Detect which cell encompasses the target text, then output its (x, y) center coordinate. 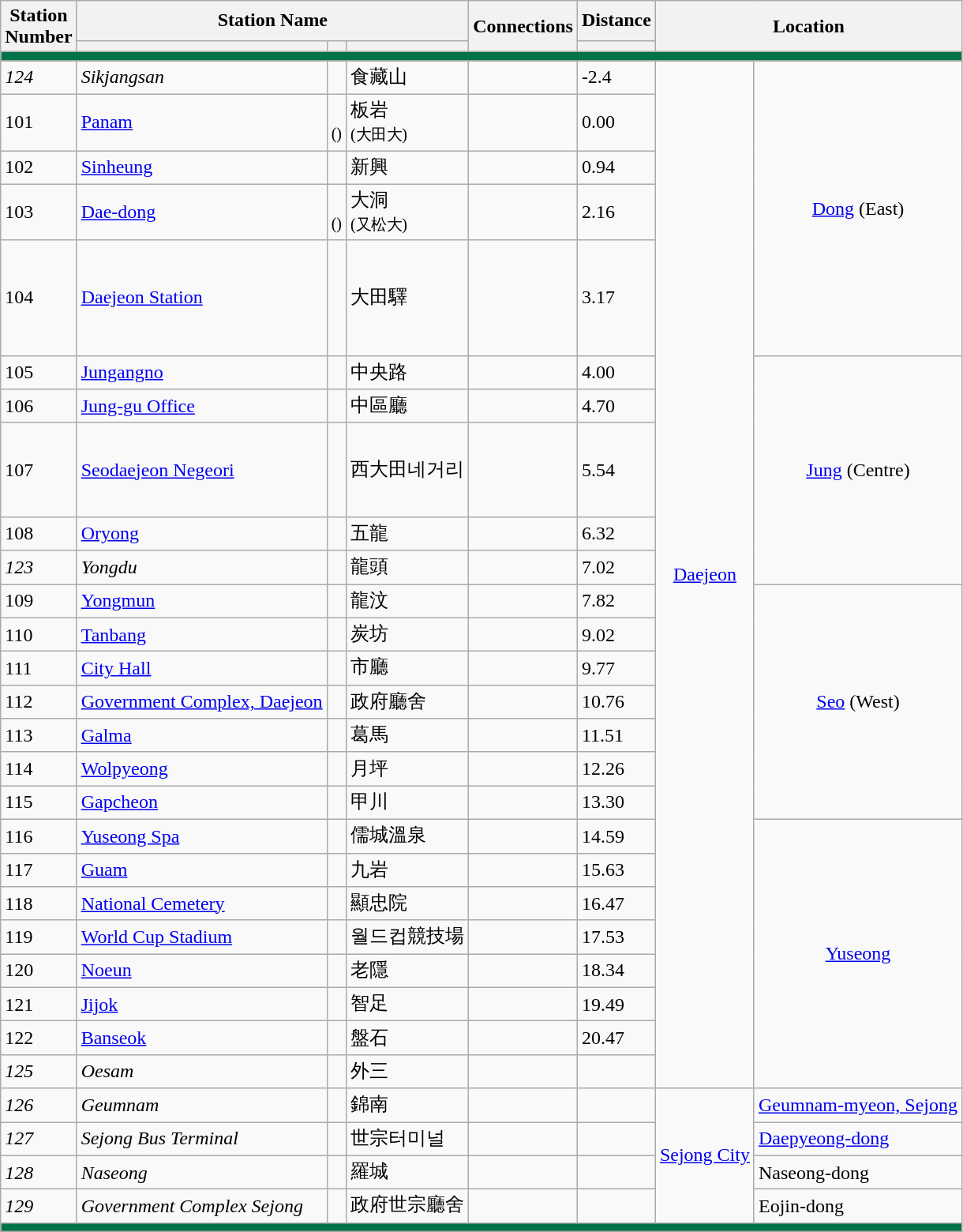
Dong (East) (857, 208)
129 (39, 1207)
120 (39, 971)
新興 (407, 167)
Seo (West) (857, 702)
外三 (407, 1071)
3.17 (616, 298)
Connections (523, 27)
Yuseong (857, 953)
Sinheung (202, 167)
117 (39, 870)
Daejeon (704, 575)
智足 (407, 1005)
錦南 (407, 1106)
110 (39, 635)
Yongdu (202, 567)
20.47 (616, 1038)
月坪 (407, 769)
Sejong Bus Terminal (202, 1139)
Naseong-dong (857, 1172)
12.26 (616, 769)
127 (39, 1139)
Geumnam (202, 1106)
Yuseong Spa (202, 836)
9.77 (616, 668)
128 (39, 1172)
儒城溫泉 (407, 836)
顯忠院 (407, 903)
11.51 (616, 736)
4.70 (616, 406)
14.59 (616, 836)
111 (39, 668)
13.30 (616, 802)
Oesam (202, 1071)
政府世宗廳舍 (407, 1207)
World Cup Stadium (202, 937)
Wolpyeong (202, 769)
115 (39, 802)
106 (39, 406)
2.16 (616, 212)
104 (39, 298)
中區廳 (407, 406)
西大田네거리 (407, 469)
五龍 (407, 534)
0.94 (616, 167)
盤石 (407, 1038)
9.02 (616, 635)
Panam (202, 122)
102 (39, 167)
Gapcheon (202, 802)
16.47 (616, 903)
Tanbang (202, 635)
109 (39, 602)
市廳 (407, 668)
6.32 (616, 534)
108 (39, 534)
葛馬 (407, 736)
17.53 (616, 937)
Naseong (202, 1172)
Geumnam-myeon, Sejong (857, 1106)
122 (39, 1038)
10.76 (616, 701)
7.02 (616, 567)
Station Name (272, 21)
食藏山 (407, 77)
123 (39, 567)
National Cemetery (202, 903)
Jijok (202, 1005)
大田驛 (407, 298)
Guam (202, 870)
世宗터미널 (407, 1139)
0.00 (616, 122)
板岩 (大田大) (407, 122)
Jung-gu Office (202, 406)
Banseok (202, 1038)
126 (39, 1106)
Sejong City (704, 1155)
Daepyeong-dong (857, 1139)
121 (39, 1005)
老隱 (407, 971)
105 (39, 373)
大洞 (又松大) (407, 212)
Oryong (202, 534)
5.54 (616, 469)
甲川 (407, 802)
112 (39, 701)
龍汶 (407, 602)
Dae-dong (202, 212)
116 (39, 836)
Seodaejeon Negeori (202, 469)
Jungangno (202, 373)
Sikjangsan (202, 77)
19.49 (616, 1005)
City Hall (202, 668)
Eojin-dong (857, 1207)
119 (39, 937)
15.63 (616, 870)
Daejeon Station (202, 298)
Noeun (202, 971)
中央路 (407, 373)
월드컵競技場 (407, 937)
龍頭 (407, 567)
Yongmun (202, 602)
Distance (616, 21)
114 (39, 769)
羅城 (407, 1172)
炭坊 (407, 635)
政府廳舍 (407, 701)
118 (39, 903)
125 (39, 1071)
18.34 (616, 971)
124 (39, 77)
StationNumber (39, 27)
Government Complex Sejong (202, 1207)
113 (39, 736)
Galma (202, 736)
4.00 (616, 373)
九岩 (407, 870)
-2.4 (616, 77)
Location (808, 27)
107 (39, 469)
Government Complex, Daejeon (202, 701)
Jung (Centre) (857, 469)
103 (39, 212)
101 (39, 122)
7.82 (616, 602)
